Find where the given text appears and provide that cell's center as (x, y) coordinate. 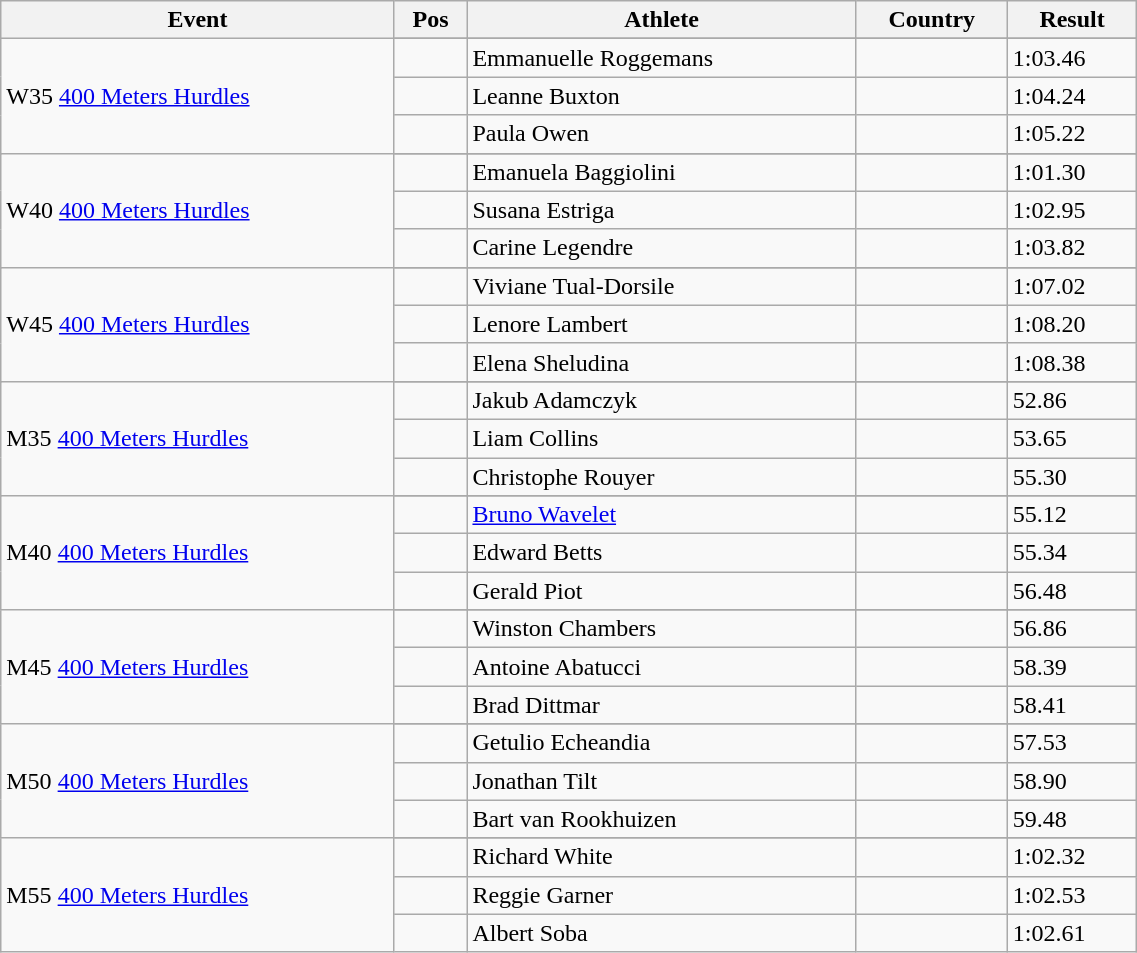
Bart van Rookhuizen (662, 819)
Leanne Buxton (662, 96)
Paula Owen (662, 134)
Pos (430, 20)
Reggie Garner (662, 895)
1:02.53 (1072, 895)
58.39 (1072, 667)
Elena Sheludina (662, 362)
Carine Legendre (662, 248)
Jonathan Tilt (662, 781)
Emmanuelle Roggemans (662, 58)
Viviane Tual-Dorsile (662, 286)
M50 400 Meters Hurdles (198, 781)
Bruno Wavelet (662, 515)
M45 400 Meters Hurdles (198, 667)
M55 400 Meters Hurdles (198, 895)
Emanuela Baggiolini (662, 172)
Getulio Echeandia (662, 743)
1:02.61 (1072, 933)
Athlete (662, 20)
Winston Chambers (662, 629)
Antoine Abatucci (662, 667)
1:03.82 (1072, 248)
Result (1072, 20)
Gerald Piot (662, 591)
Lenore Lambert (662, 324)
Jakub Adamczyk (662, 400)
1:08.38 (1072, 362)
53.65 (1072, 438)
58.90 (1072, 781)
M40 400 Meters Hurdles (198, 553)
Susana Estriga (662, 210)
W45 400 Meters Hurdles (198, 324)
Richard White (662, 857)
Event (198, 20)
55.12 (1072, 515)
1:02.32 (1072, 857)
55.30 (1072, 477)
1:08.20 (1072, 324)
Liam Collins (662, 438)
58.41 (1072, 705)
Brad Dittmar (662, 705)
W35 400 Meters Hurdles (198, 96)
M35 400 Meters Hurdles (198, 438)
57.53 (1072, 743)
Edward Betts (662, 553)
52.86 (1072, 400)
1:04.24 (1072, 96)
Christophe Rouyer (662, 477)
56.48 (1072, 591)
59.48 (1072, 819)
Albert Soba (662, 933)
1:01.30 (1072, 172)
1:02.95 (1072, 210)
Country (932, 20)
1:05.22 (1072, 134)
1:07.02 (1072, 286)
1:03.46 (1072, 58)
W40 400 Meters Hurdles (198, 210)
55.34 (1072, 553)
56.86 (1072, 629)
